Identify which cell holds the provided text, then report its [x, y] central coordinate. 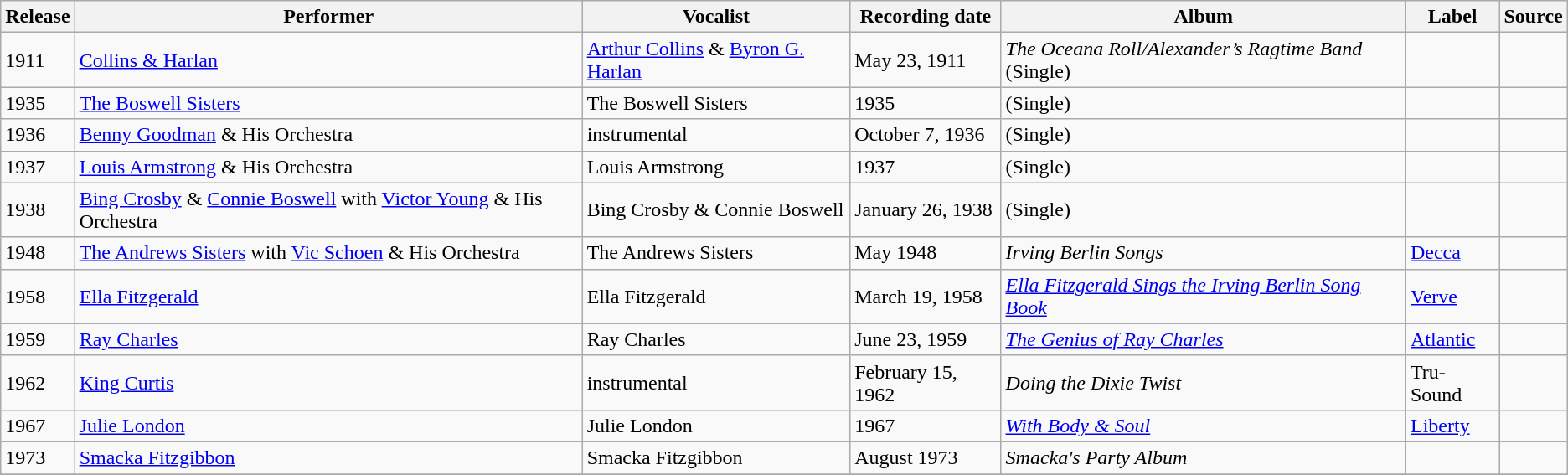
Vocalist [716, 17]
February 15, 1962 [926, 382]
January 26, 1938 [926, 209]
1938 [38, 209]
King Curtis [328, 382]
March 19, 1958 [926, 297]
Bing Crosby & Connie Boswell [716, 209]
1973 [38, 457]
Tru-Sound [1452, 382]
Source [1533, 17]
Release [38, 17]
Atlantic [1452, 339]
1962 [38, 382]
Verve [1452, 297]
May 1948 [926, 253]
1959 [38, 339]
June 23, 1959 [926, 339]
1958 [38, 297]
1948 [38, 253]
1911 [38, 60]
Liberty [1452, 426]
Benny Goodman & His Orchestra [328, 135]
October 7, 1936 [926, 135]
Album [1203, 17]
Label [1452, 17]
Doing the Dixie Twist [1203, 382]
The Oceana Roll/Alexander’s Ragtime Band (Single) [1203, 60]
1936 [38, 135]
The Andrews Sisters with Vic Schoen & His Orchestra [328, 253]
Louis Armstrong [716, 167]
Smacka's Party Album [1203, 457]
Ella Fitzgerald Sings the Irving Berlin Song Book [1203, 297]
May 23, 1911 [926, 60]
The Genius of Ray Charles [1203, 339]
Decca [1452, 253]
Irving Berlin Songs [1203, 253]
August 1973 [926, 457]
Bing Crosby & Connie Boswell with Victor Young & His Orchestra [328, 209]
Arthur Collins & Byron G. Harlan [716, 60]
Performer [328, 17]
Collins & Harlan [328, 60]
Louis Armstrong & His Orchestra [328, 167]
The Andrews Sisters [716, 253]
Recording date [926, 17]
With Body & Soul [1203, 426]
